For the text-containing cell, return its midpoint in (x, y) coordinate format. 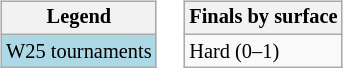
Hard (0–1) (263, 51)
Legend (78, 18)
W25 tournaments (78, 51)
Finals by surface (263, 18)
